Search for the cell housing the specified text and yield its (x, y) center coordinate. 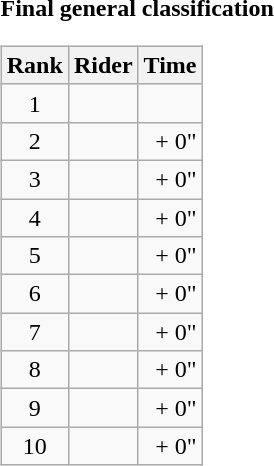
10 (34, 446)
Rider (103, 65)
8 (34, 370)
Rank (34, 65)
6 (34, 294)
7 (34, 332)
9 (34, 408)
3 (34, 179)
4 (34, 217)
Time (170, 65)
2 (34, 141)
5 (34, 256)
1 (34, 103)
